Find where the given text appears and provide that cell's center as [x, y] coordinate. 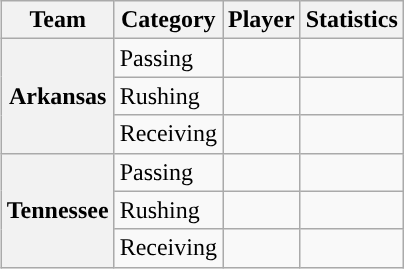
Arkansas [58, 96]
Statistics [352, 20]
Category [168, 20]
Team [58, 20]
Tennessee [58, 210]
Player [261, 20]
